For the text-containing cell, return its midpoint in [X, Y] coordinate format. 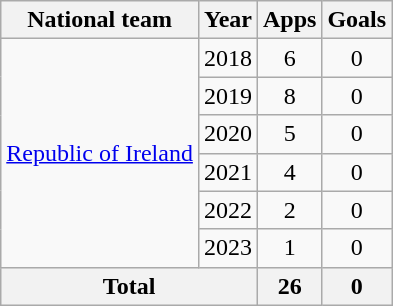
26 [289, 286]
8 [289, 96]
Republic of Ireland [100, 153]
6 [289, 58]
Apps [289, 20]
2021 [228, 172]
Total [130, 286]
2020 [228, 134]
1 [289, 248]
5 [289, 134]
2019 [228, 96]
2018 [228, 58]
Year [228, 20]
National team [100, 20]
2 [289, 210]
2022 [228, 210]
2023 [228, 248]
Goals [357, 20]
4 [289, 172]
